Identify which cell holds the provided text, then report its [X, Y] central coordinate. 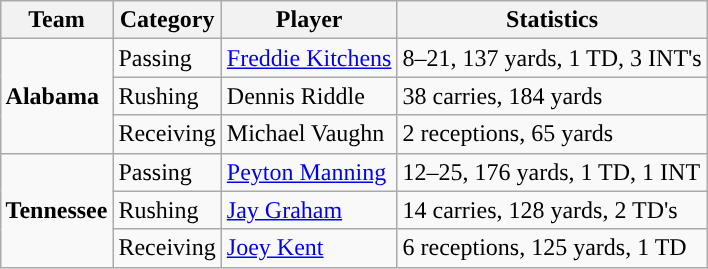
Category [167, 20]
Player [309, 20]
Jay Graham [309, 210]
Team [56, 20]
Tennessee [56, 210]
6 receptions, 125 yards, 1 TD [552, 248]
Michael Vaughn [309, 134]
Dennis Riddle [309, 96]
Statistics [552, 20]
Alabama [56, 96]
38 carries, 184 yards [552, 96]
Joey Kent [309, 248]
8–21, 137 yards, 1 TD, 3 INT's [552, 58]
Peyton Manning [309, 172]
12–25, 176 yards, 1 TD, 1 INT [552, 172]
Freddie Kitchens [309, 58]
14 carries, 128 yards, 2 TD's [552, 210]
2 receptions, 65 yards [552, 134]
